Capture the cell that displays the provided text and extract its [X, Y] central coordinate. 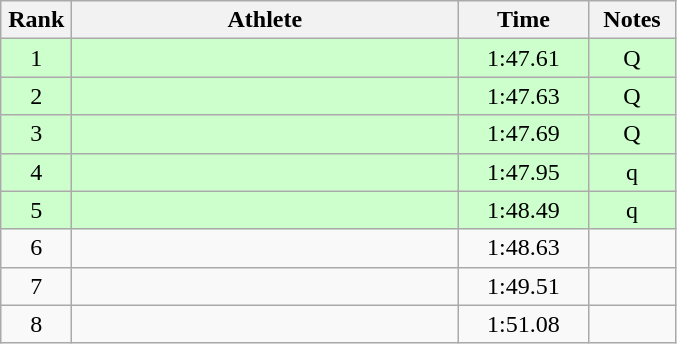
1 [36, 58]
Rank [36, 20]
8 [36, 324]
1:48.63 [524, 248]
1:47.63 [524, 96]
6 [36, 248]
Time [524, 20]
3 [36, 134]
4 [36, 172]
2 [36, 96]
1:47.95 [524, 172]
Notes [632, 20]
Athlete [265, 20]
1:48.49 [524, 210]
1:49.51 [524, 286]
5 [36, 210]
7 [36, 286]
1:47.69 [524, 134]
1:51.08 [524, 324]
1:47.61 [524, 58]
